Pinpoint the cell where the given text exists, returning its [X, Y] midpoint coordinate. 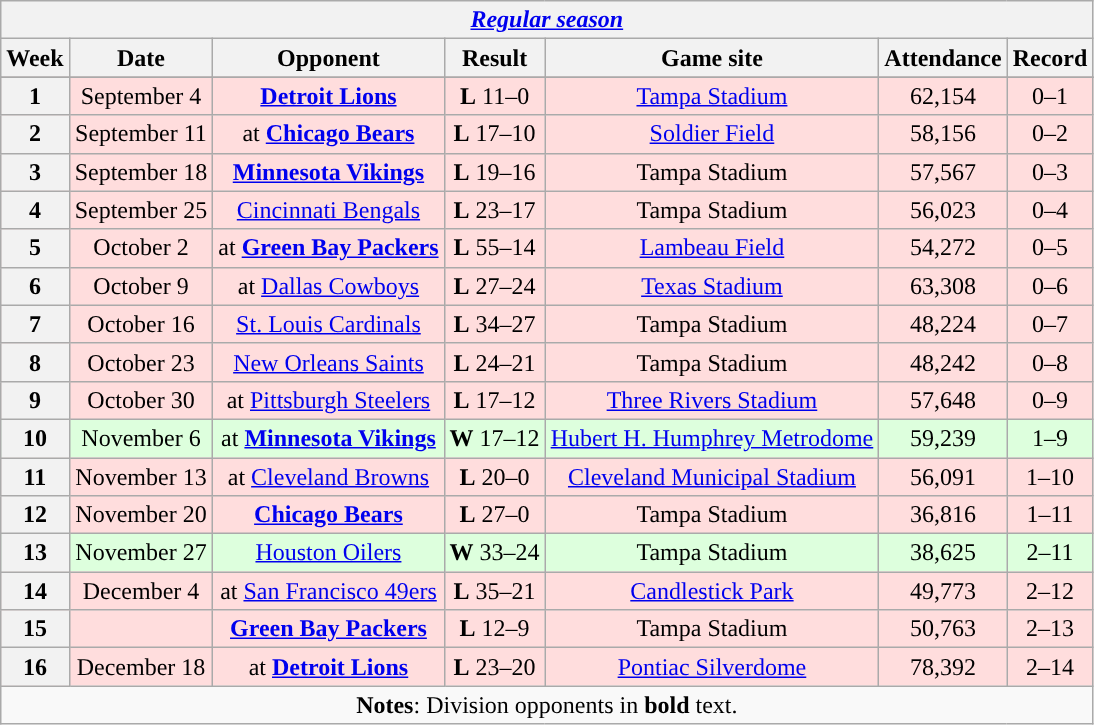
Regular season [547, 20]
Minnesota Vikings [328, 172]
48,242 [943, 362]
54,272 [943, 248]
W 17–12 [494, 438]
15 [35, 629]
Detroit Lions [328, 96]
78,392 [943, 667]
5 [35, 248]
50,763 [943, 629]
October 16 [141, 324]
at Chicago Bears [328, 134]
November 20 [141, 515]
Opponent [328, 58]
Cleveland Municipal Stadium [712, 477]
Game site [712, 58]
L 55–14 [494, 248]
14 [35, 591]
62,154 [943, 96]
Texas Stadium [712, 286]
at Dallas Cowboys [328, 286]
59,239 [943, 438]
L 12–9 [494, 629]
1–10 [1050, 477]
9 [35, 400]
L 27–24 [494, 286]
L 17–12 [494, 400]
at San Francisco 49ers [328, 591]
at Cleveland Browns [328, 477]
Three Rivers Stadium [712, 400]
57,567 [943, 172]
Date [141, 58]
Notes: Division opponents in bold text. [547, 705]
September 4 [141, 96]
September 25 [141, 210]
Chicago Bears [328, 515]
December 18 [141, 667]
November 13 [141, 477]
63,308 [943, 286]
0–1 [1050, 96]
St. Louis Cardinals [328, 324]
2–13 [1050, 629]
L 17–10 [494, 134]
57,648 [943, 400]
48,224 [943, 324]
L 20–0 [494, 477]
L 34–27 [494, 324]
October 23 [141, 362]
0–3 [1050, 172]
L 11–0 [494, 96]
0–4 [1050, 210]
L 23–20 [494, 667]
4 [35, 210]
L 19–16 [494, 172]
6 [35, 286]
Lambeau Field [712, 248]
at Minnesota Vikings [328, 438]
56,023 [943, 210]
0–2 [1050, 134]
November 27 [141, 553]
0–5 [1050, 248]
L 35–21 [494, 591]
49,773 [943, 591]
New Orleans Saints [328, 362]
0–7 [1050, 324]
2–12 [1050, 591]
Pontiac Silverdome [712, 667]
L 24–21 [494, 362]
L 23–17 [494, 210]
Candlestick Park [712, 591]
Attendance [943, 58]
Record [1050, 58]
at Detroit Lions [328, 667]
1 [35, 96]
56,091 [943, 477]
8 [35, 362]
September 18 [141, 172]
58,156 [943, 134]
Week [35, 58]
Green Bay Packers [328, 629]
Result [494, 58]
11 [35, 477]
Soldier Field [712, 134]
7 [35, 324]
1–11 [1050, 515]
0–6 [1050, 286]
38,625 [943, 553]
36,816 [943, 515]
13 [35, 553]
2 [35, 134]
2–11 [1050, 553]
W 33–24 [494, 553]
L 27–0 [494, 515]
October 2 [141, 248]
16 [35, 667]
1–9 [1050, 438]
Hubert H. Humphrey Metrodome [712, 438]
Cincinnati Bengals [328, 210]
December 4 [141, 591]
3 [35, 172]
12 [35, 515]
0–8 [1050, 362]
November 6 [141, 438]
0–9 [1050, 400]
Houston Oilers [328, 553]
September 11 [141, 134]
2–14 [1050, 667]
October 30 [141, 400]
at Pittsburgh Steelers [328, 400]
October 9 [141, 286]
at Green Bay Packers [328, 248]
10 [35, 438]
